Detect which cell encompasses the target text, then output its (X, Y) center coordinate. 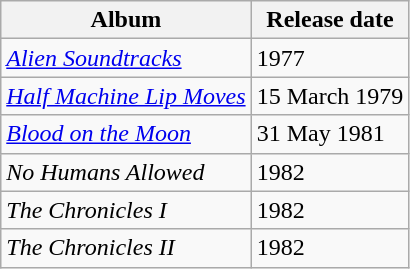
Album (126, 20)
Blood on the Moon (126, 134)
The Chronicles I (126, 210)
31 May 1981 (330, 134)
The Chronicles II (126, 248)
No Humans Allowed (126, 172)
Release date (330, 20)
1977 (330, 58)
Half Machine Lip Moves (126, 96)
Alien Soundtracks (126, 58)
15 March 1979 (330, 96)
